Return the [X, Y] coordinate for the center point of the cell that contains the specified text.  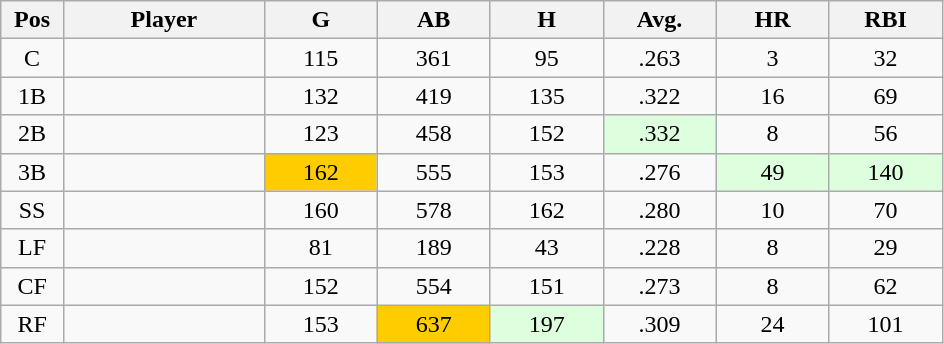
Avg. [660, 20]
70 [886, 210]
HR [772, 20]
.228 [660, 248]
43 [546, 248]
458 [434, 134]
G [320, 20]
Player [164, 20]
.322 [660, 96]
81 [320, 248]
24 [772, 324]
.280 [660, 210]
H [546, 20]
CF [32, 286]
.309 [660, 324]
419 [434, 96]
1B [32, 96]
140 [886, 172]
3 [772, 58]
132 [320, 96]
.263 [660, 58]
69 [886, 96]
115 [320, 58]
29 [886, 248]
AB [434, 20]
578 [434, 210]
10 [772, 210]
2B [32, 134]
637 [434, 324]
123 [320, 134]
189 [434, 248]
16 [772, 96]
SS [32, 210]
361 [434, 58]
95 [546, 58]
135 [546, 96]
32 [886, 58]
554 [434, 286]
49 [772, 172]
101 [886, 324]
LF [32, 248]
C [32, 58]
Pos [32, 20]
62 [886, 286]
197 [546, 324]
160 [320, 210]
.273 [660, 286]
RF [32, 324]
RBI [886, 20]
.332 [660, 134]
3B [32, 172]
56 [886, 134]
.276 [660, 172]
151 [546, 286]
555 [434, 172]
